Detect which cell encompasses the target text, then output its (X, Y) center coordinate. 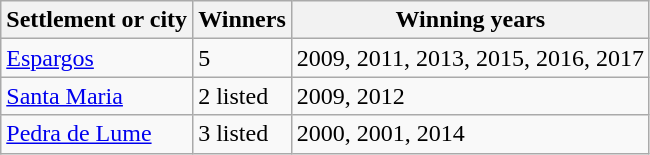
3 listed (242, 134)
Settlement or city (97, 20)
Santa Maria (97, 96)
Winning years (470, 20)
5 (242, 58)
Pedra de Lume (97, 134)
Winners (242, 20)
2000, 2001, 2014 (470, 134)
2009, 2012 (470, 96)
2 listed (242, 96)
Espargos (97, 58)
2009, 2011, 2013, 2015, 2016, 2017 (470, 58)
